Determine the [x, y] coordinate at the center of the cell enclosing the given text.  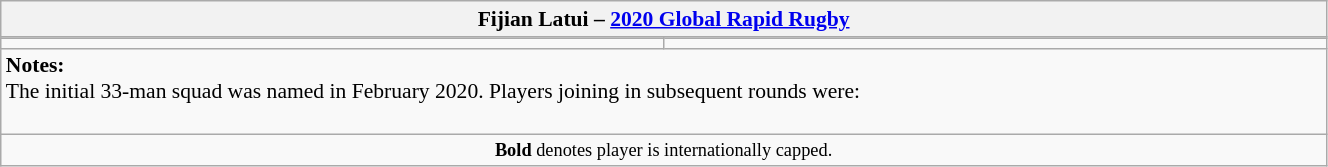
Bold denotes player is internationally capped. [664, 150]
Notes: The initial 33-man squad was named in February 2020. Players joining in subsequent rounds were: [664, 92]
Fijian Latui – 2020 Global Rapid Rugby [664, 19]
